Pinpoint the cell where the given text exists, returning its [X, Y] midpoint coordinate. 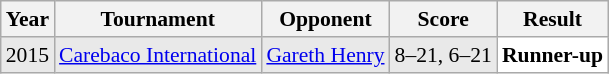
Result [552, 19]
Carebaco International [158, 55]
Year [28, 19]
Tournament [158, 19]
Opponent [325, 19]
Runner-up [552, 55]
Gareth Henry [325, 55]
8–21, 6–21 [444, 55]
Score [444, 19]
2015 [28, 55]
